Scan for the cell matching the given text and deliver its [X, Y] coordinate at center. 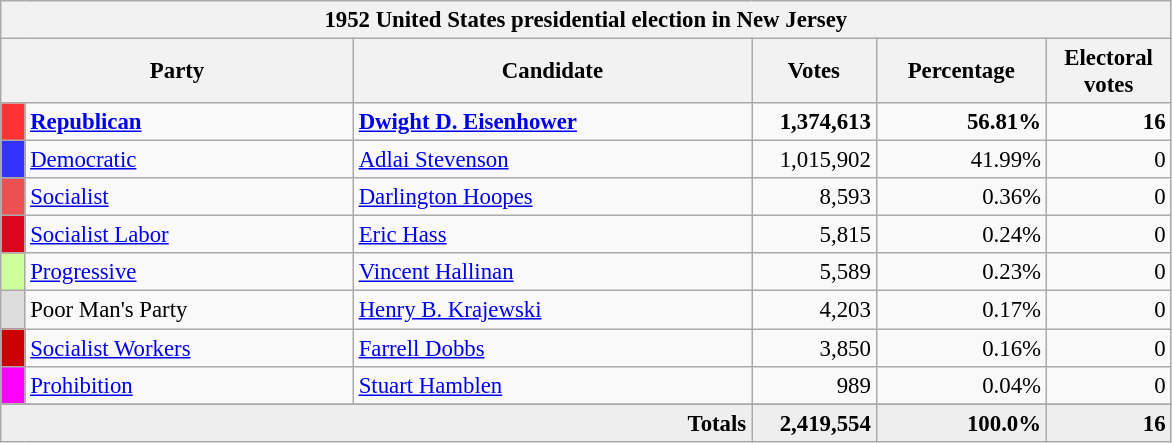
41.99% [961, 160]
0.24% [961, 235]
2,419,554 [814, 423]
Socialist Workers [189, 348]
0.04% [961, 385]
Republican [189, 122]
Candidate [552, 72]
Electoral votes [1108, 72]
1952 United States presidential election in New Jersey [586, 20]
0.16% [961, 348]
8,593 [814, 197]
Progressive [189, 273]
0.23% [961, 273]
1,374,613 [814, 122]
Totals [376, 423]
Party [178, 72]
Stuart Hamblen [552, 385]
Vincent Hallinan [552, 273]
Darlington Hoopes [552, 197]
Dwight D. Eisenhower [552, 122]
Farrell Dobbs [552, 348]
Democratic [189, 160]
Percentage [961, 72]
1,015,902 [814, 160]
0.17% [961, 310]
Socialist Labor [189, 235]
5,815 [814, 235]
Socialist [189, 197]
Adlai Stevenson [552, 160]
4,203 [814, 310]
Poor Man's Party [189, 310]
989 [814, 385]
56.81% [961, 122]
3,850 [814, 348]
5,589 [814, 273]
Prohibition [189, 385]
Votes [814, 72]
Henry B. Krajewski [552, 310]
100.0% [961, 423]
Eric Hass [552, 235]
0.36% [961, 197]
